Return the (x, y) coordinate for the center point of the cell that contains the specified text.  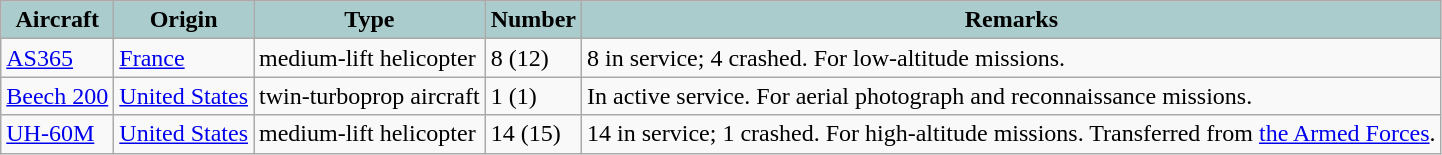
AS365 (58, 58)
14 in service; 1 crashed. For high-altitude missions. Transferred from the Armed Forces. (1012, 134)
1 (1) (533, 96)
UH-60M (58, 134)
14 (15) (533, 134)
Type (370, 20)
Origin (184, 20)
8 in service; 4 crashed. For low-altitude missions. (1012, 58)
Beech 200 (58, 96)
Number (533, 20)
Aircraft (58, 20)
In active service. For aerial photograph and reconnaissance missions. (1012, 96)
twin-turboprop aircraft (370, 96)
France (184, 58)
Remarks (1012, 20)
8 (12) (533, 58)
